Output the [X, Y] coordinate of the center of the cell containing the given text.  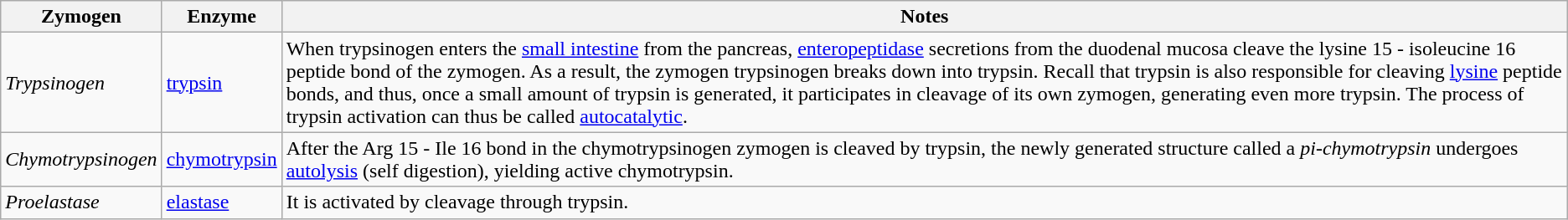
It is activated by cleavage through trypsin. [925, 202]
Proelastase [81, 202]
trypsin [221, 82]
chymotrypsin [221, 159]
Enzyme [221, 17]
Zymogen [81, 17]
Trypsinogen [81, 82]
Notes [925, 17]
elastase [221, 202]
Chymotrypsinogen [81, 159]
